Output the [x, y] coordinate of the center of the cell containing the given text.  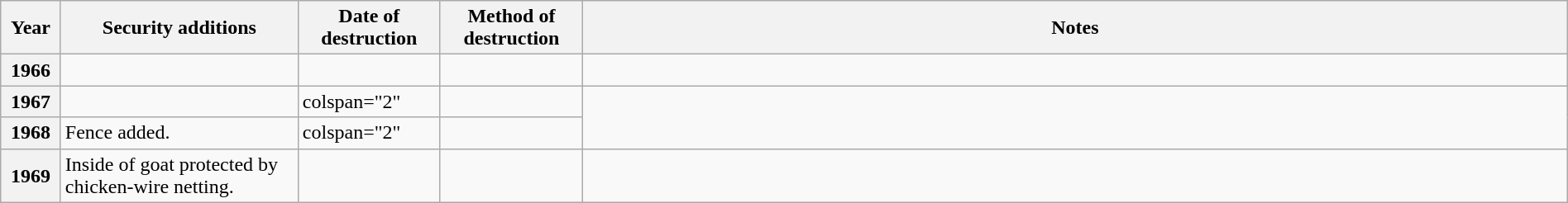
1966 [31, 70]
Date of destruction [369, 28]
Year [31, 28]
1968 [31, 133]
Fence added. [179, 133]
Inside of goat protected by chicken-wire netting. [179, 175]
1967 [31, 101]
Method of destruction [511, 28]
Security additions [179, 28]
Notes [1075, 28]
1969 [31, 175]
